Capture the cell that displays the provided text and extract its [X, Y] central coordinate. 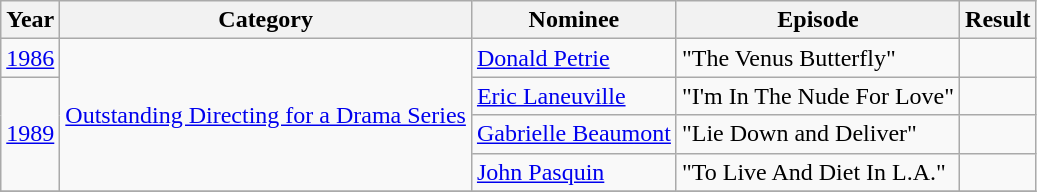
"To Live And Diet In L.A." [818, 172]
Episode [818, 20]
Nominee [574, 20]
Eric Laneuville [574, 96]
Category [266, 20]
"The Venus Butterfly" [818, 58]
Gabrielle Beaumont [574, 134]
1989 [30, 134]
Donald Petrie [574, 58]
1986 [30, 58]
Result [998, 20]
"Lie Down and Deliver" [818, 134]
"I'm In The Nude For Love" [818, 96]
John Pasquin [574, 172]
Year [30, 20]
Outstanding Directing for a Drama Series [266, 115]
